For the text-containing cell, return its midpoint in (x, y) coordinate format. 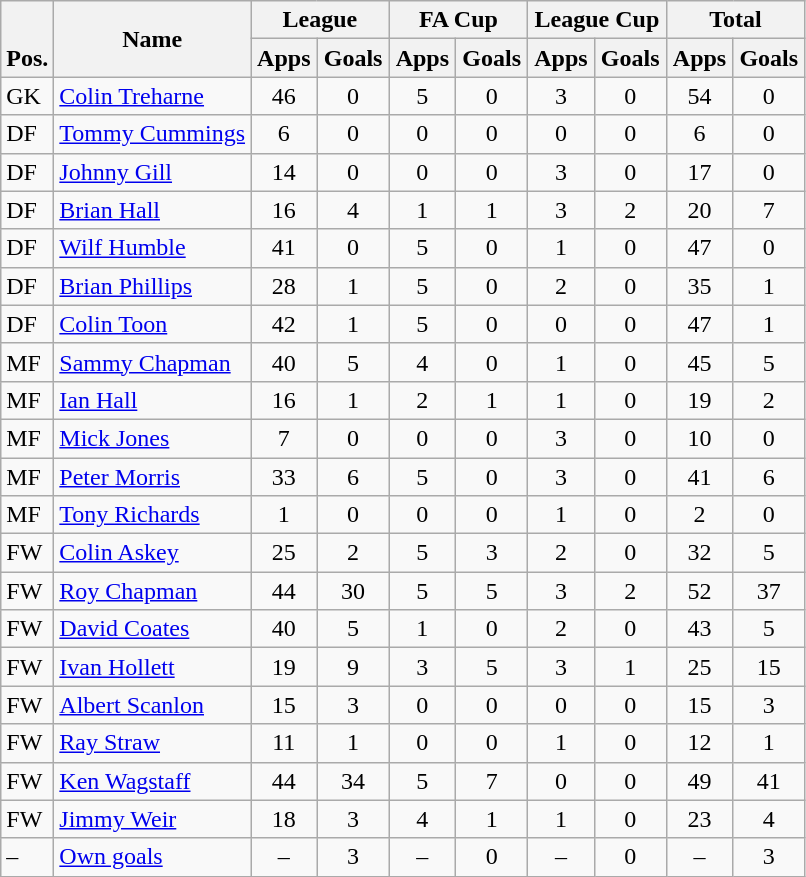
28 (284, 286)
FA Cup (458, 20)
Colin Treharne (152, 96)
Wilf Humble (152, 248)
Ray Straw (152, 743)
23 (700, 819)
League (320, 20)
Total (736, 20)
Brian Phillips (152, 286)
54 (700, 96)
43 (700, 629)
9 (353, 667)
42 (284, 324)
David Coates (152, 629)
Colin Toon (152, 324)
GK (28, 96)
11 (284, 743)
Ivan Hollett (152, 667)
37 (769, 591)
10 (700, 438)
35 (700, 286)
Peter Morris (152, 477)
20 (700, 210)
17 (700, 172)
Own goals (152, 857)
Roy Chapman (152, 591)
45 (700, 362)
12 (700, 743)
Pos. (28, 39)
30 (353, 591)
Colin Askey (152, 553)
33 (284, 477)
46 (284, 96)
Brian Hall (152, 210)
Johnny Gill (152, 172)
32 (700, 553)
14 (284, 172)
34 (353, 781)
Tony Richards (152, 515)
Name (152, 39)
18 (284, 819)
Tommy Cummings (152, 134)
Mick Jones (152, 438)
Albert Scanlon (152, 705)
Ken Wagstaff (152, 781)
League Cup (598, 20)
49 (700, 781)
Sammy Chapman (152, 362)
Jimmy Weir (152, 819)
Ian Hall (152, 400)
52 (700, 591)
